Return [x, y] of the center of cell containing provided text 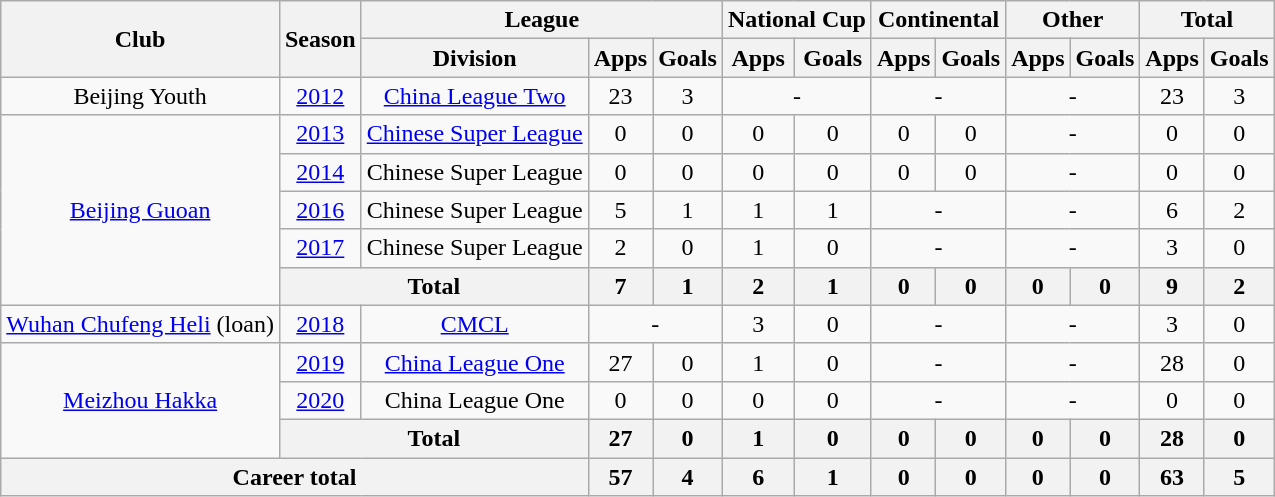
57 [620, 477]
2013 [320, 134]
9 [1172, 286]
2017 [320, 248]
2014 [320, 172]
63 [1172, 477]
Career total [294, 477]
China League Two [474, 96]
Meizhou Hakka [140, 400]
7 [620, 286]
2016 [320, 210]
League [542, 20]
Season [320, 39]
Continental [938, 20]
2019 [320, 362]
2020 [320, 400]
Beijing Youth [140, 96]
Club [140, 39]
Wuhan Chufeng Heli (loan) [140, 324]
4 [688, 477]
2018 [320, 324]
National Cup [796, 20]
2012 [320, 96]
Beijing Guoan [140, 210]
CMCL [474, 324]
Other [1073, 20]
Division [474, 58]
